Extract the [X, Y] coordinate from the center of the cell holding the provided text.  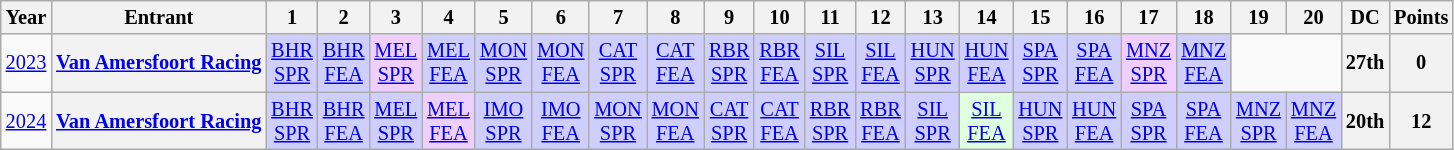
10 [779, 17]
19 [1258, 17]
2023 [26, 63]
IMOSPR [504, 121]
Entrant [158, 17]
20th [1365, 121]
17 [1148, 17]
14 [987, 17]
16 [1094, 17]
0 [1421, 63]
5 [504, 17]
Points [1421, 17]
7 [618, 17]
2 [344, 17]
18 [1204, 17]
2024 [26, 121]
9 [729, 17]
1 [292, 17]
Year [26, 17]
11 [830, 17]
DC [1365, 17]
20 [1314, 17]
4 [448, 17]
8 [676, 17]
6 [560, 17]
15 [1040, 17]
27th [1365, 63]
3 [396, 17]
13 [933, 17]
IMOFEA [560, 121]
